Return the [x, y] coordinate for the center point of the cell that contains the specified text.  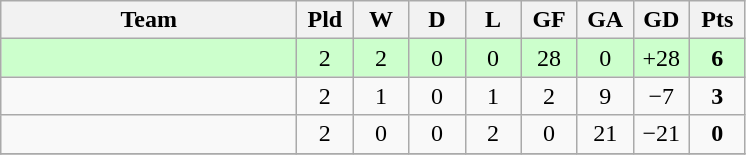
21 [605, 134]
3 [717, 96]
+28 [661, 58]
L [493, 20]
D [437, 20]
6 [717, 58]
Team [149, 20]
W [381, 20]
28 [549, 58]
−7 [661, 96]
9 [605, 96]
GA [605, 20]
Pld [325, 20]
Pts [717, 20]
GD [661, 20]
−21 [661, 134]
GF [549, 20]
